Search for the cell housing the specified text and yield its (X, Y) center coordinate. 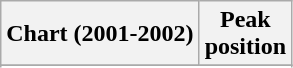
Peakposition (245, 34)
Chart (2001-2002) (100, 34)
